Pinpoint the cell where the given text exists, returning its (X, Y) midpoint coordinate. 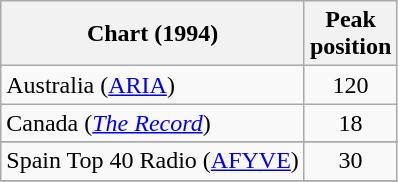
30 (350, 161)
Australia (ARIA) (153, 85)
120 (350, 85)
18 (350, 123)
Chart (1994) (153, 34)
Canada (The Record) (153, 123)
Spain Top 40 Radio (AFYVE) (153, 161)
Peakposition (350, 34)
